Locate the cell with the specified text and output its [x, y] center coordinate. 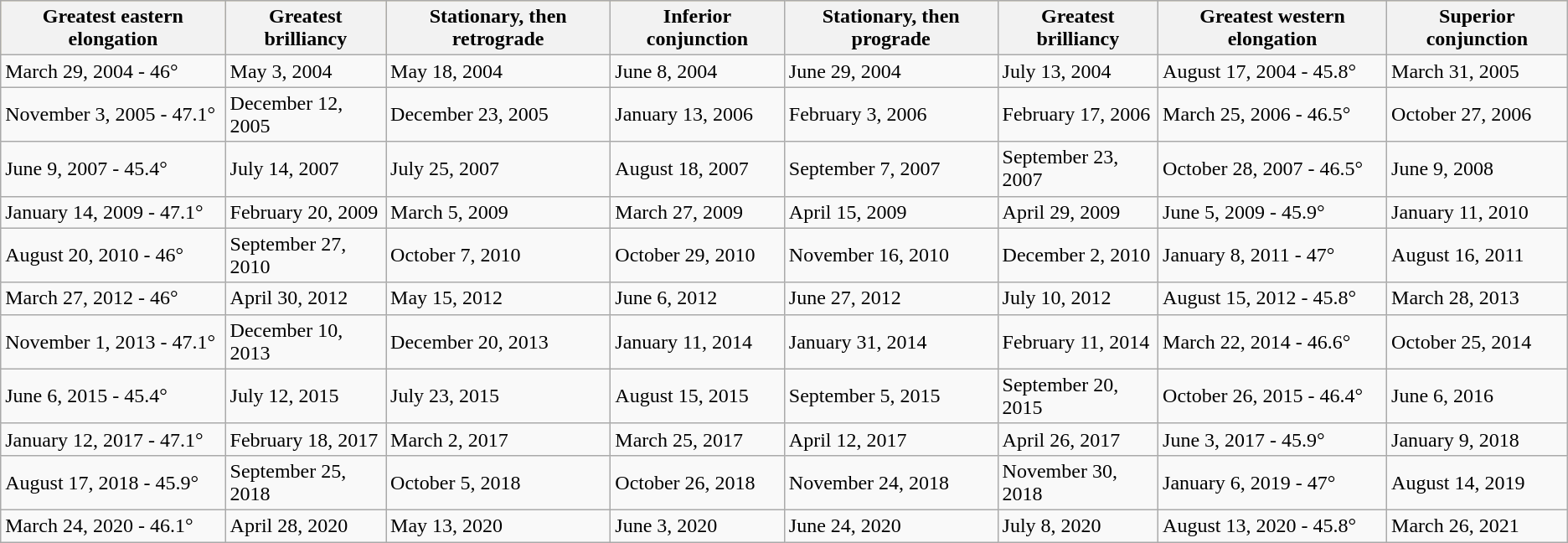
June 6, 2012 [698, 298]
January 12, 2017 - 47.1° [113, 439]
June 3, 2020 [698, 525]
August 20, 2010 - 46° [113, 255]
March 26, 2021 [1478, 525]
April 28, 2020 [306, 525]
June 3, 2017 - 45.9° [1273, 439]
January 9, 2018 [1478, 439]
August 16, 2011 [1478, 255]
January 11, 2014 [698, 342]
September 7, 2007 [891, 169]
October 27, 2006 [1478, 114]
March 24, 2020 - 46.1° [113, 525]
November 16, 2010 [891, 255]
October 29, 2010 [698, 255]
January 8, 2011 - 47° [1273, 255]
April 26, 2017 [1078, 439]
August 15, 2015 [698, 396]
March 25, 2006 - 46.5° [1273, 114]
Inferior conjunction [698, 28]
October 26, 2015 - 46.4° [1273, 396]
Stationary, then prograde [891, 28]
November 1, 2013 - 47.1° [113, 342]
October 28, 2007 - 46.5° [1273, 169]
July 14, 2007 [306, 169]
June 8, 2004 [698, 71]
June 27, 2012 [891, 298]
June 9, 2008 [1478, 169]
March 2, 2017 [498, 439]
November 30, 2018 [1078, 483]
July 12, 2015 [306, 396]
December 2, 2010 [1078, 255]
January 31, 2014 [891, 342]
October 26, 2018 [698, 483]
May 13, 2020 [498, 525]
April 30, 2012 [306, 298]
February 20, 2009 [306, 212]
August 15, 2012 - 45.8° [1273, 298]
July 8, 2020 [1078, 525]
April 12, 2017 [891, 439]
March 29, 2004 - 46° [113, 71]
January 6, 2019 - 47° [1273, 483]
November 24, 2018 [891, 483]
August 18, 2007 [698, 169]
July 25, 2007 [498, 169]
November 3, 2005 - 47.1° [113, 114]
September 25, 2018 [306, 483]
June 5, 2009 - 45.9° [1273, 212]
July 10, 2012 [1078, 298]
June 9, 2007 - 45.4° [113, 169]
February 3, 2006 [891, 114]
October 5, 2018 [498, 483]
June 6, 2015 - 45.4° [113, 396]
August 14, 2019 [1478, 483]
September 20, 2015 [1078, 396]
December 20, 2013 [498, 342]
January 14, 2009 - 47.1° [113, 212]
Greatest western elongation [1273, 28]
August 17, 2018 - 45.9° [113, 483]
March 22, 2014 - 46.6° [1273, 342]
June 6, 2016 [1478, 396]
March 28, 2013 [1478, 298]
March 5, 2009 [498, 212]
April 15, 2009 [891, 212]
October 7, 2010 [498, 255]
October 25, 2014 [1478, 342]
December 23, 2005 [498, 114]
January 11, 2010 [1478, 212]
August 13, 2020 - 45.8° [1273, 525]
Greatest eastern elongation [113, 28]
March 25, 2017 [698, 439]
June 24, 2020 [891, 525]
February 17, 2006 [1078, 114]
December 10, 2013 [306, 342]
Stationary, then retrograde [498, 28]
July 13, 2004 [1078, 71]
September 23, 2007 [1078, 169]
June 29, 2004 [891, 71]
March 27, 2012 - 46° [113, 298]
December 12, 2005 [306, 114]
May 18, 2004 [498, 71]
September 5, 2015 [891, 396]
Superior conjunction [1478, 28]
September 27, 2010 [306, 255]
March 27, 2009 [698, 212]
January 13, 2006 [698, 114]
February 18, 2017 [306, 439]
July 23, 2015 [498, 396]
March 31, 2005 [1478, 71]
February 11, 2014 [1078, 342]
April 29, 2009 [1078, 212]
May 15, 2012 [498, 298]
May 3, 2004 [306, 71]
August 17, 2004 - 45.8° [1273, 71]
